Return the [x, y] coordinate for the center point of the cell that contains the specified text.  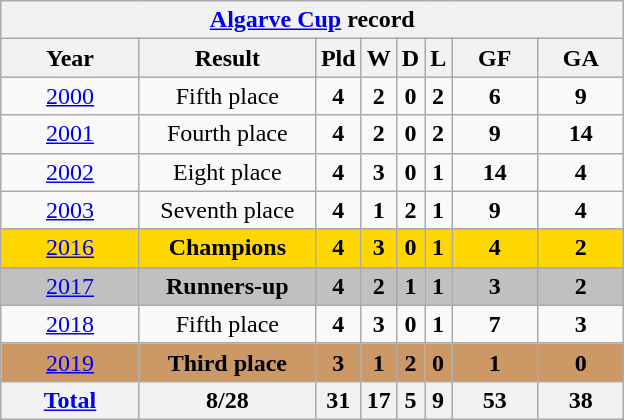
53 [495, 400]
2003 [70, 210]
2018 [70, 324]
2000 [70, 96]
Result [227, 58]
D [410, 58]
Pld [338, 58]
Fourth place [227, 134]
2002 [70, 172]
Runners-up [227, 286]
Algarve Cup record [312, 20]
L [438, 58]
17 [378, 400]
Year [70, 58]
Eight place [227, 172]
2017 [70, 286]
8/28 [227, 400]
5 [410, 400]
GA [581, 58]
Champions [227, 248]
31 [338, 400]
Total [70, 400]
6 [495, 96]
GF [495, 58]
2001 [70, 134]
2016 [70, 248]
2019 [70, 362]
Third place [227, 362]
7 [495, 324]
38 [581, 400]
W [378, 58]
Seventh place [227, 210]
